Locate the cell with the specified text and output its [x, y] center coordinate. 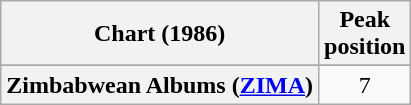
7 [365, 85]
Chart (1986) [160, 34]
Zimbabwean Albums (ZIMA) [160, 85]
Peakposition [365, 34]
